For the text-containing cell, return its midpoint in (x, y) coordinate format. 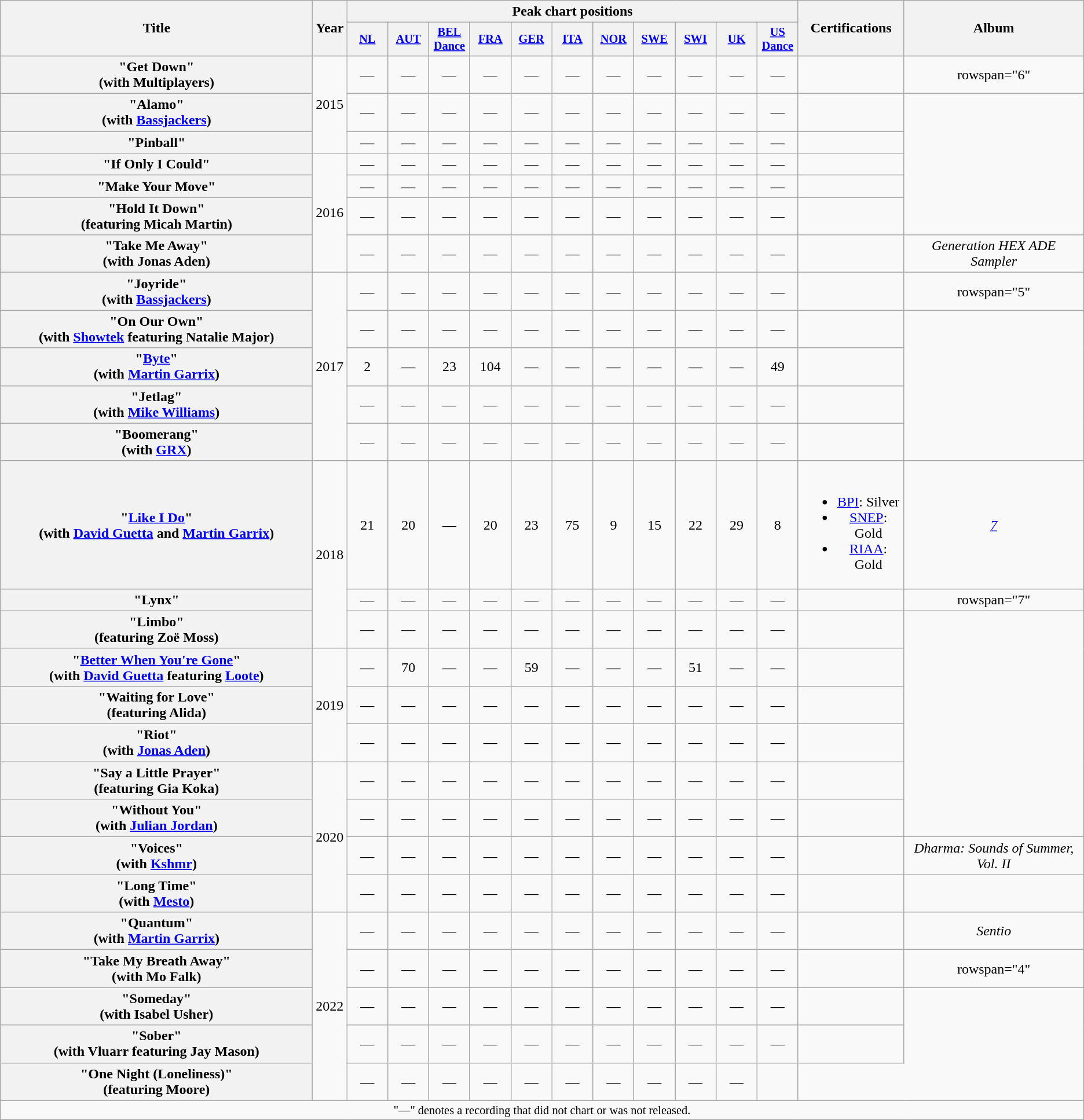
NOR (614, 39)
"One Night (Loneliness)" (featuring Moore) (156, 1081)
29 (737, 524)
51 (696, 667)
rowspan="7" (994, 600)
BPI: SilverSNEP: GoldRIAA: Gold (851, 524)
"Alamo"(with Bassjackers) (156, 112)
SWE (654, 39)
75 (572, 524)
Year (330, 28)
"Get Down"(with Multiplayers) (156, 74)
2 (367, 367)
"Lynx" (156, 600)
"Riot" (with Jonas Aden) (156, 743)
"Boomerang"(with GRX) (156, 442)
8 (777, 524)
"On Our Own"(with Showtek featuring Natalie Major) (156, 329)
"Better When You're Gone"(with David Guetta featuring Loote) (156, 667)
UK (737, 39)
"Joyride"(with Bassjackers) (156, 292)
104 (490, 367)
"Hold It Down"(featuring Micah Martin) (156, 216)
"If Only I Could" (156, 164)
"Limbo" (featuring Zoë Moss) (156, 630)
15 (654, 524)
ITA (572, 39)
2017 (330, 367)
BELDance (449, 39)
49 (777, 367)
SWI (696, 39)
"Pinball" (156, 142)
Album (994, 28)
"Waiting for Love" (featuring Alida) (156, 705)
"Sober" (with Vluarr featuring Jay Mason) (156, 1044)
AUT (409, 39)
2022 (330, 1006)
22 (696, 524)
"Byte"(with Martin Garrix) (156, 367)
2020 (330, 837)
"Like I Do"(with David Guetta and Martin Garrix) (156, 524)
rowspan="6" (994, 74)
"—" denotes a recording that did not chart or was not released. (542, 1110)
"Take My Breath Away" (with Mo Falk) (156, 969)
NL (367, 39)
2018 (330, 555)
Dharma: Sounds of Summer, Vol. II (994, 855)
"Someday" (with Isabel Usher) (156, 1006)
Peak chart positions (572, 12)
7 (994, 524)
"Without You" (with Julian Jordan) (156, 818)
21 (367, 524)
"Quantum"(with Martin Garrix) (156, 931)
Generation HEX ADE Sampler (994, 254)
2016 (330, 213)
"Say a Little Prayer" (featuring Gia Koka) (156, 780)
9 (614, 524)
"Voices" (with Kshmr) (156, 855)
59 (532, 667)
FRA (490, 39)
"Make Your Move" (156, 186)
"Take Me Away"(with Jonas Aden) (156, 254)
Certifications (851, 28)
2019 (330, 705)
"Jetlag"(with Mike Williams) (156, 404)
Title (156, 28)
USDance (777, 39)
rowspan="5" (994, 292)
70 (409, 667)
Sentio (994, 931)
rowspan="4" (994, 969)
"Long Time" (with Mesto) (156, 894)
GER (532, 39)
2015 (330, 104)
